From the cell containing the given text, extract its center point as [X, Y] coordinate. 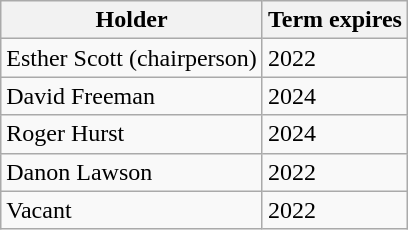
Term expires [334, 20]
Vacant [132, 210]
David Freeman [132, 96]
Roger Hurst [132, 134]
Danon Lawson [132, 172]
Holder [132, 20]
Esther Scott (chairperson) [132, 58]
